Search for the cell housing the specified text and yield its (X, Y) center coordinate. 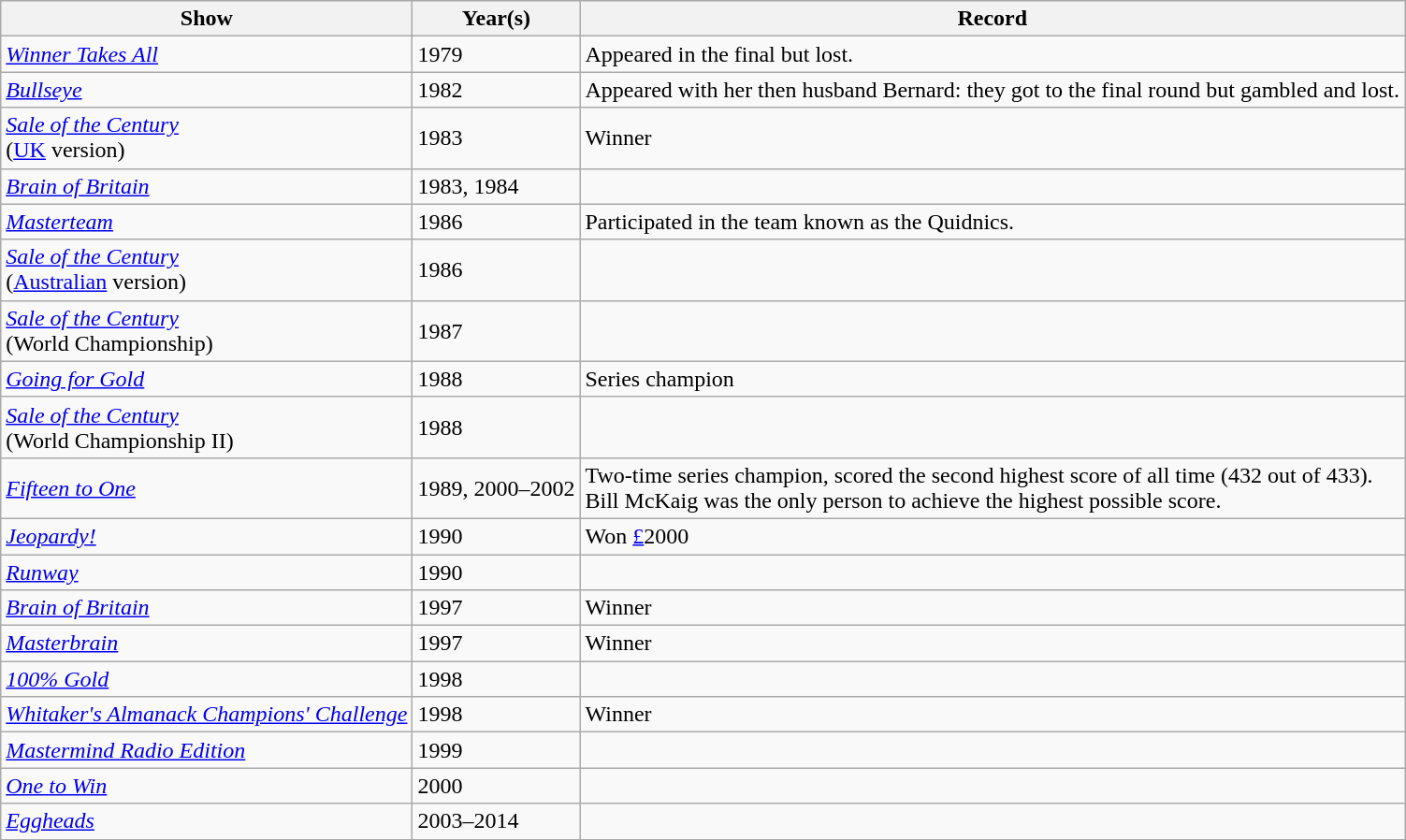
Runway (207, 572)
Series champion (993, 379)
Mastermind Radio Edition (207, 750)
Sale of the Century(World Championship) (207, 331)
2003–2014 (496, 821)
1979 (496, 54)
Winner Takes All (207, 54)
Jeopardy! (207, 536)
2000 (496, 786)
Bullseye (207, 90)
One to Win (207, 786)
1983, 1984 (496, 186)
Record (993, 19)
Whitaker's Almanack Champions' Challenge (207, 715)
Show (207, 19)
1983 (496, 138)
Going for Gold (207, 379)
Appeared with her then husband Bernard: they got to the final round but gambled and lost. (993, 90)
Won £2000 (993, 536)
Year(s) (496, 19)
Fifteen to One (207, 488)
1982 (496, 90)
1989, 2000–2002 (496, 488)
1999 (496, 750)
Sale of the Century(World Championship II) (207, 427)
Appeared in the final but lost. (993, 54)
Sale of the Century(UK version) (207, 138)
Participated in the team known as the Quidnics. (993, 222)
Eggheads (207, 821)
Sale of the Century(Australian version) (207, 269)
1987 (496, 331)
Masterbrain (207, 644)
100% Gold (207, 679)
Masterteam (207, 222)
